Provide the [X, Y] coordinate of the cell's center where the given text is located.  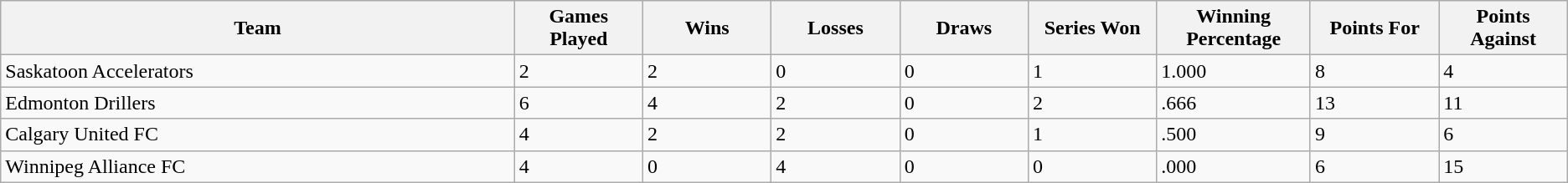
8 [1374, 71]
Winnipeg Alliance FC [258, 166]
Losses [836, 28]
13 [1374, 103]
Wins [707, 28]
.500 [1234, 135]
Saskatoon Accelerators [258, 71]
15 [1503, 166]
11 [1503, 103]
.000 [1234, 166]
Edmonton Drillers [258, 103]
Series Won [1092, 28]
Team [258, 28]
Games Played [578, 28]
Winning Percentage [1234, 28]
1.000 [1234, 71]
.666 [1234, 103]
Draws [963, 28]
9 [1374, 135]
Points Against [1503, 28]
Calgary United FC [258, 135]
Points For [1374, 28]
